Scan for the cell matching the given text and deliver its (x, y) coordinate at center. 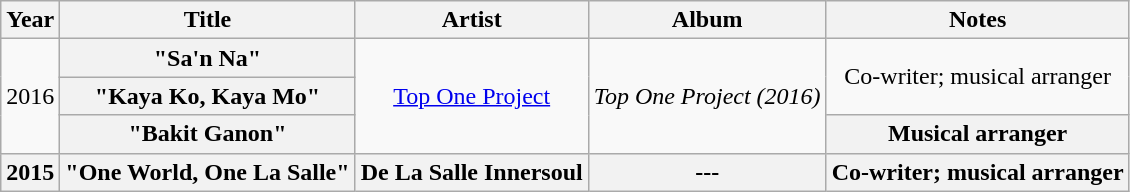
Top One Project (2016) (707, 96)
2015 (30, 172)
Title (208, 20)
"Kaya Ko, Kaya Mo" (208, 96)
"Bakit Ganon" (208, 134)
"Sa'n Na" (208, 58)
Musical arranger (978, 134)
"One World, One La Salle" (208, 172)
--- (707, 172)
Top One Project (472, 96)
Year (30, 20)
Album (707, 20)
De La Salle Innersoul (472, 172)
Notes (978, 20)
Artist (472, 20)
2016 (30, 96)
